Detect which cell encompasses the target text, then output its (X, Y) center coordinate. 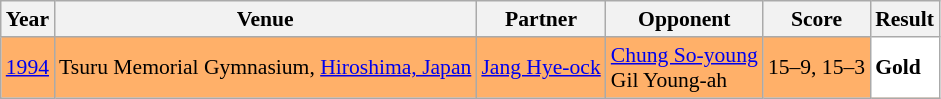
Score (816, 19)
15–9, 15–3 (816, 68)
Chung So-young Gil Young-ah (684, 68)
1994 (28, 68)
Result (904, 19)
Tsuru Memorial Gymnasium, Hiroshima, Japan (265, 68)
Venue (265, 19)
Partner (540, 19)
Jang Hye-ock (540, 68)
Gold (904, 68)
Year (28, 19)
Opponent (684, 19)
